From the cell containing the given text, extract its center point as (X, Y) coordinate. 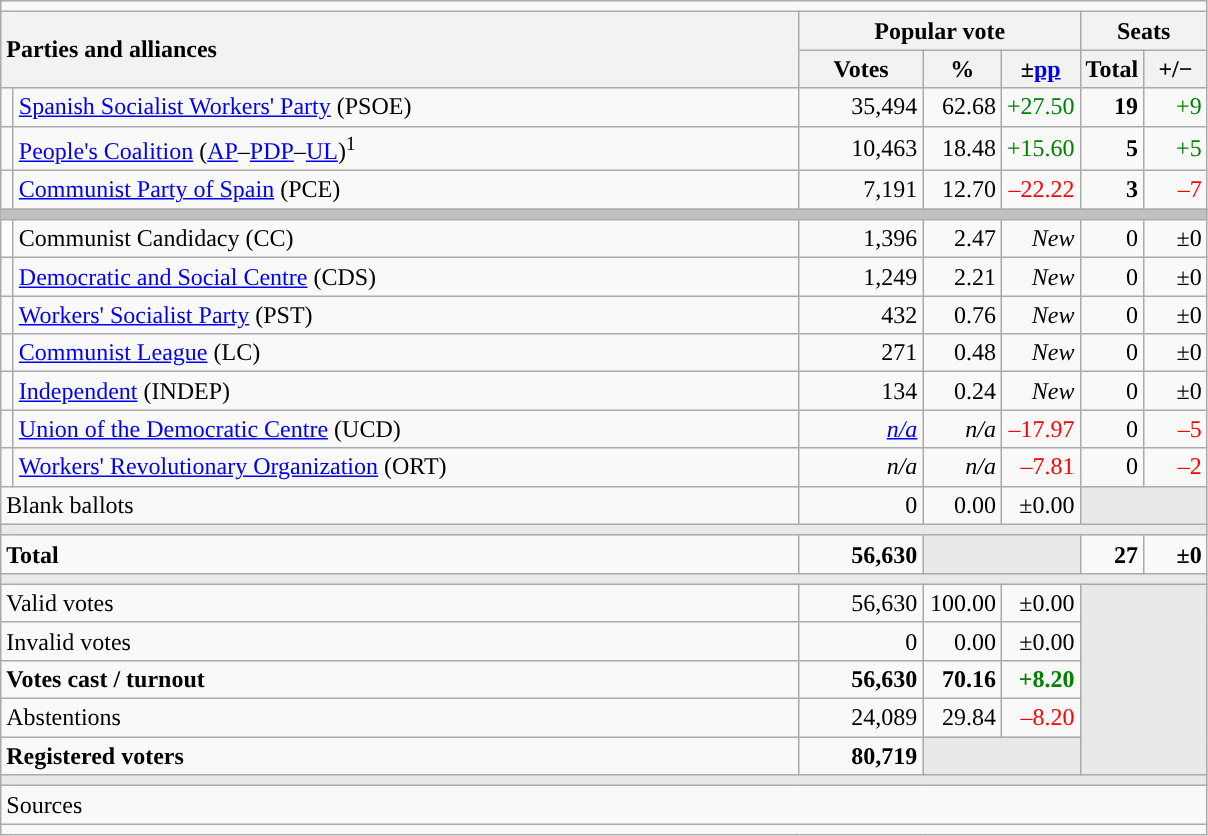
432 (861, 315)
Workers' Socialist Party (PST) (406, 315)
+8.20 (1040, 679)
0.24 (962, 391)
+27.50 (1040, 107)
–22.22 (1040, 190)
±pp (1040, 69)
Communist Candidacy (CC) (406, 239)
+/− (1176, 69)
62.68 (962, 107)
134 (861, 391)
Popular vote (940, 31)
–5 (1176, 429)
19 (1112, 107)
2.47 (962, 239)
–8.20 (1040, 718)
12.70 (962, 190)
35,494 (861, 107)
Votes (861, 69)
1,396 (861, 239)
24,089 (861, 718)
70.16 (962, 679)
Communist Party of Spain (PCE) (406, 190)
5 (1112, 148)
27 (1112, 554)
Votes cast / turnout (400, 679)
0.76 (962, 315)
Sources (604, 805)
–7.81 (1040, 467)
–17.97 (1040, 429)
Democratic and Social Centre (CDS) (406, 277)
100.00 (962, 603)
Parties and alliances (400, 50)
Workers' Revolutionary Organization (ORT) (406, 467)
0.48 (962, 353)
1,249 (861, 277)
+9 (1176, 107)
18.48 (962, 148)
Seats (1144, 31)
% (962, 69)
Communist League (LC) (406, 353)
Independent (INDEP) (406, 391)
2.21 (962, 277)
Blank ballots (400, 505)
People's Coalition (AP–PDP–UL)1 (406, 148)
Invalid votes (400, 641)
+15.60 (1040, 148)
Spanish Socialist Workers' Party (PSOE) (406, 107)
3 (1112, 190)
–2 (1176, 467)
29.84 (962, 718)
Valid votes (400, 603)
10,463 (861, 148)
271 (861, 353)
–7 (1176, 190)
7,191 (861, 190)
Registered voters (400, 756)
Union of the Democratic Centre (UCD) (406, 429)
80,719 (861, 756)
Abstentions (400, 718)
+5 (1176, 148)
